Search for the cell housing the specified text and yield its (X, Y) center coordinate. 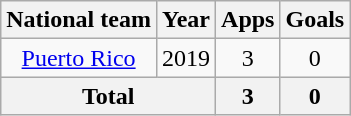
Total (108, 96)
Goals (315, 20)
Year (186, 20)
National team (79, 20)
2019 (186, 58)
Puerto Rico (79, 58)
Apps (248, 20)
